Pinpoint the cell where the given text exists, returning its (x, y) midpoint coordinate. 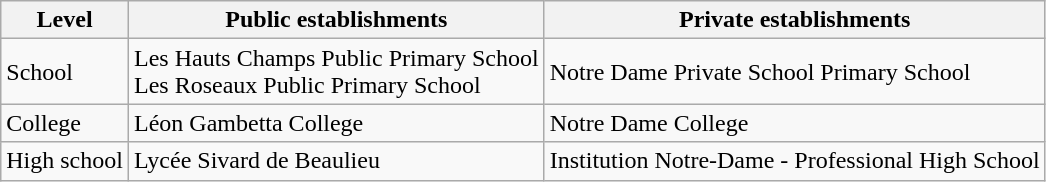
Public establishments (336, 20)
Notre Dame College (794, 123)
Private establishments (794, 20)
Notre Dame Private School Primary School (794, 72)
High school (65, 161)
Institution Notre-Dame - Professional High School (794, 161)
Léon Gambetta College (336, 123)
School (65, 72)
Les Hauts Champs Public Primary SchoolLes Roseaux Public Primary School (336, 72)
College (65, 123)
Lycée Sivard de Beaulieu (336, 161)
Level (65, 20)
